Search for the cell housing the specified text and yield its [x, y] center coordinate. 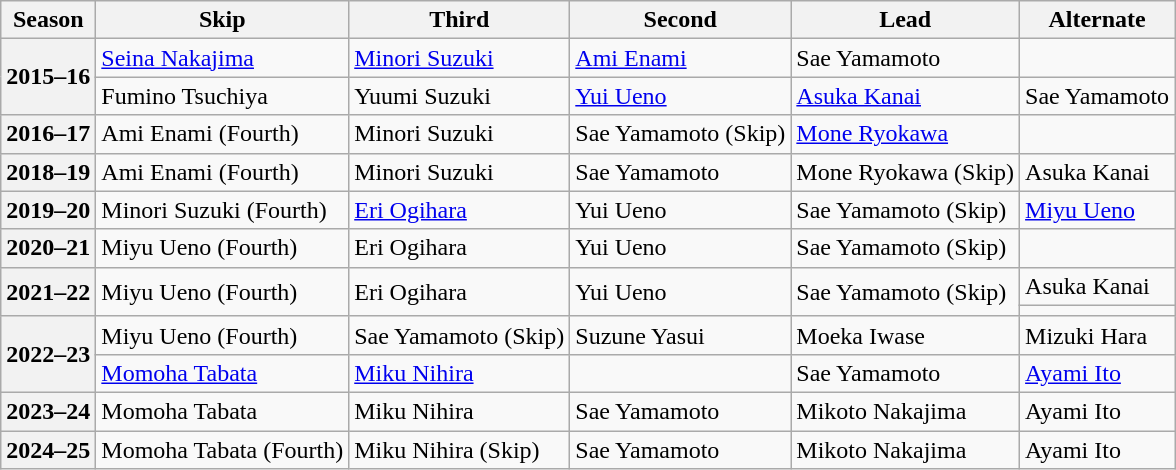
Miyu Ueno [1098, 210]
Lead [906, 20]
2018–19 [48, 172]
Ami Enami [680, 58]
Yuumi Suzuki [460, 96]
Suzune Yasui [680, 335]
2021–22 [48, 292]
2023–24 [48, 411]
Second [680, 20]
Seina Nakajima [222, 58]
2020–21 [48, 248]
Season [48, 20]
Moeka Iwase [906, 335]
Miku Nihira (Skip) [460, 449]
2022–23 [48, 354]
Skip [222, 20]
Mone Ryokawa (Skip) [906, 172]
2015–16 [48, 77]
Third [460, 20]
Minori Suzuki (Fourth) [222, 210]
2019–20 [48, 210]
Mone Ryokawa [906, 134]
2024–25 [48, 449]
2016–17 [48, 134]
Fumino Tsuchiya [222, 96]
Mizuki Hara [1098, 335]
Alternate [1098, 20]
Momoha Tabata (Fourth) [222, 449]
